Return (x, y) of the center of cell containing provided text 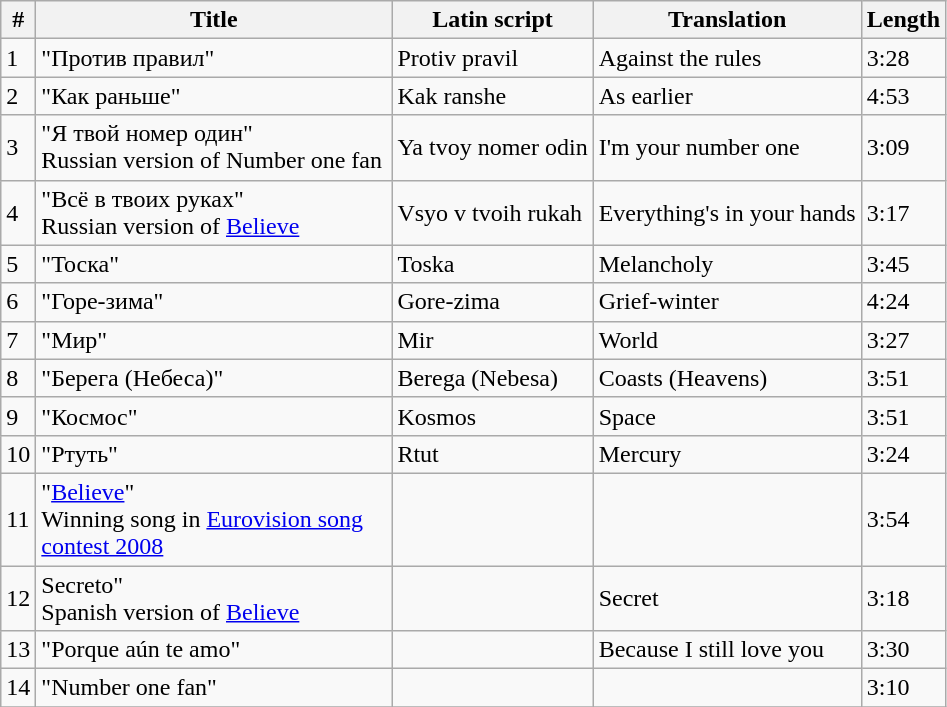
14 (18, 688)
Kak ranshe (492, 96)
Gore-zima (492, 302)
Against the rules (727, 58)
10 (18, 454)
Rtut (492, 454)
3:28 (903, 58)
# (18, 20)
3:09 (903, 148)
5 (18, 264)
"Number one fan" (214, 688)
9 (18, 416)
Length (903, 20)
"Берега (Небеса)" (214, 378)
Latin script (492, 20)
Grief-winter (727, 302)
Protiv pravil (492, 58)
3:17 (903, 212)
Mir (492, 340)
"Ртуть" (214, 454)
3:30 (903, 650)
11 (18, 519)
Ya tvoy nomer odin (492, 148)
13 (18, 650)
"Космос" (214, 416)
As earlier (727, 96)
Toska (492, 264)
Vsyo v tvoih rukah (492, 212)
Coasts (Heavens) (727, 378)
"Believe"Winning song in Eurovision song contest 2008 (214, 519)
Because I still love you (727, 650)
Space (727, 416)
Melancholy (727, 264)
1 (18, 58)
"Porque aún te amo" (214, 650)
Everything's in your hands (727, 212)
World (727, 340)
4 (18, 212)
2 (18, 96)
"Тоска" (214, 264)
"Всё в твоих руках"Russian version of Believe (214, 212)
3:10 (903, 688)
8 (18, 378)
3:27 (903, 340)
"Горе-зима" (214, 302)
3:18 (903, 598)
"Мир" (214, 340)
Mercury (727, 454)
12 (18, 598)
4:24 (903, 302)
Berega (Nebesa) (492, 378)
Translation (727, 20)
Secreto"Spanish version of Believe (214, 598)
3 (18, 148)
3:24 (903, 454)
"Как раньше" (214, 96)
7 (18, 340)
Secret (727, 598)
3:54 (903, 519)
"Против правил" (214, 58)
6 (18, 302)
4:53 (903, 96)
Title (214, 20)
Kosmos (492, 416)
I'm your number one (727, 148)
"Я твой номер один"Russian version of Number one fan (214, 148)
3:45 (903, 264)
